Find where the given text appears and provide that cell's center as [X, Y] coordinate. 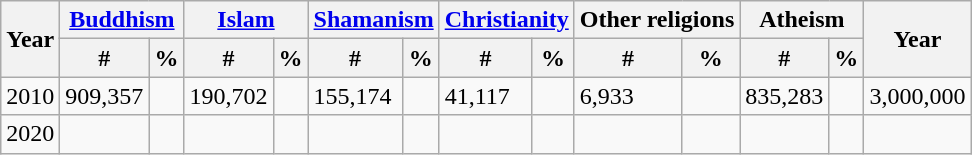
41,117 [485, 96]
155,174 [355, 96]
Buddhism [122, 20]
3,000,000 [918, 96]
2020 [30, 134]
Other religions [657, 20]
835,283 [784, 96]
6,933 [628, 96]
190,702 [228, 96]
Islam [246, 20]
2010 [30, 96]
909,357 [104, 96]
Shamanism [374, 20]
Christianity [506, 20]
Atheism [802, 20]
